For the text-containing cell, return its midpoint in [x, y] coordinate format. 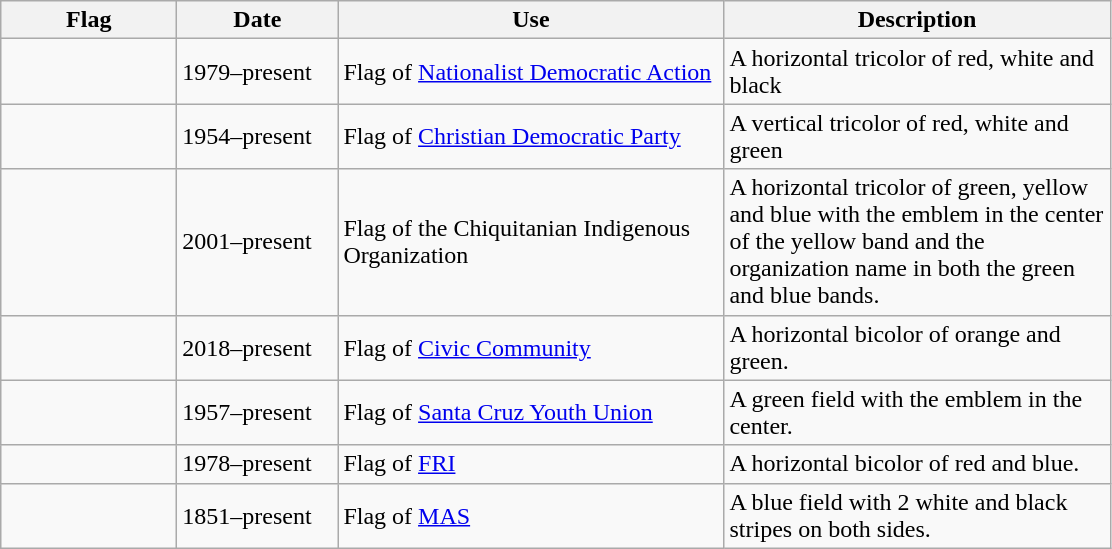
Flag of Christian Democratic Party [531, 136]
Flag of Santa Cruz Youth Union [531, 412]
Flag of the Chiquitanian Indigenous Organization [531, 242]
Flag of MAS [531, 516]
Flag [89, 20]
1851–present [258, 516]
2018–present [258, 348]
A blue field with 2 white and black stripes on both sides. [917, 516]
1978–present [258, 464]
A horizontal tricolor of red, white and black [917, 72]
A horizontal bicolor of orange and green. [917, 348]
A horizontal bicolor of red and blue. [917, 464]
1979–present [258, 72]
2001–present [258, 242]
Date [258, 20]
1957–present [258, 412]
1954–present [258, 136]
A vertical tricolor of red, white and green [917, 136]
A green field with the emblem in the center. [917, 412]
Use [531, 20]
Flag of Civic Community [531, 348]
Flag of Nationalist Democratic Action [531, 72]
Description [917, 20]
Flag of FRI [531, 464]
